Find where the given text appears and provide that cell's center as [X, Y] coordinate. 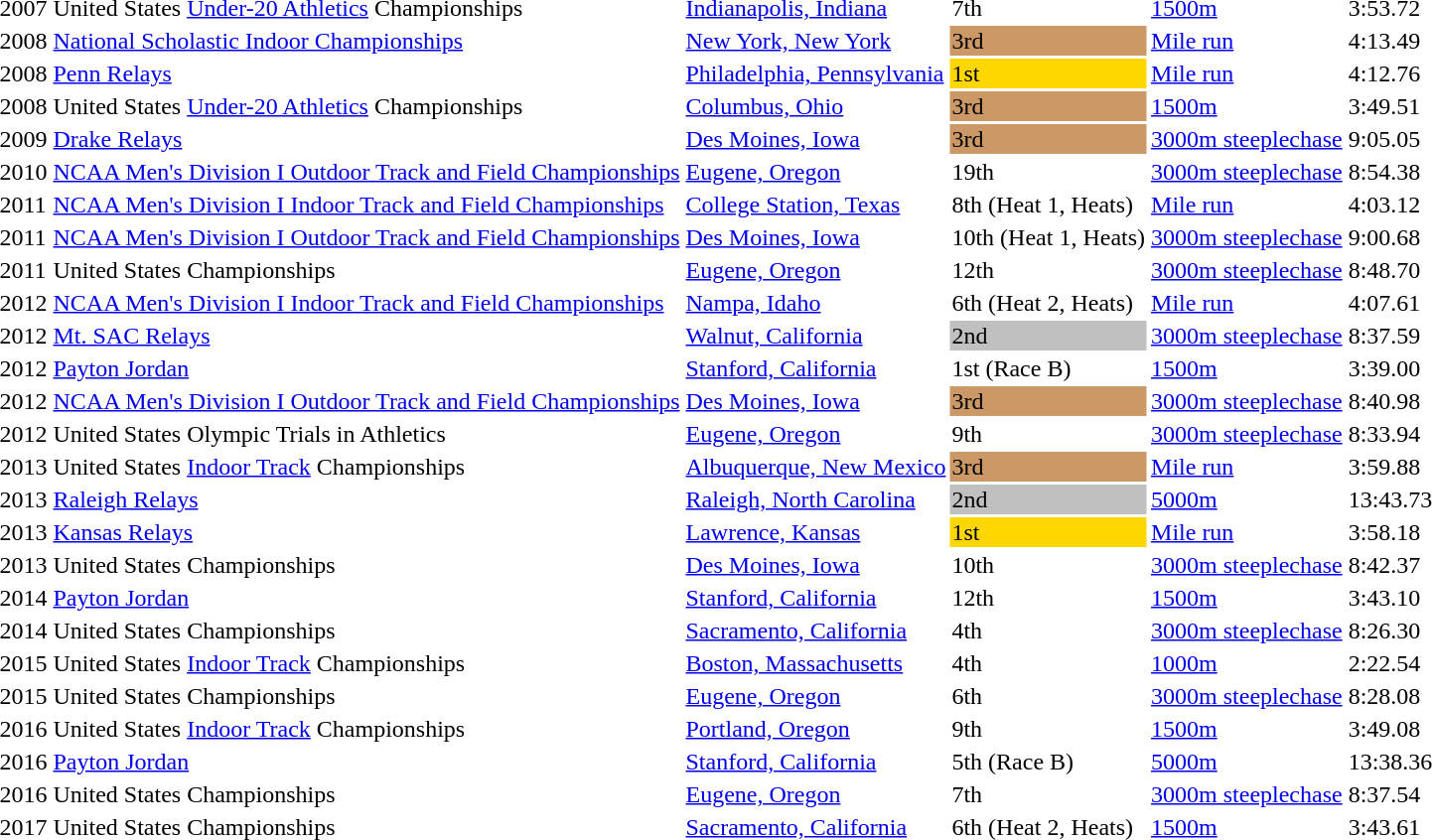
Nampa, Idaho [816, 303]
8th (Heat 1, Heats) [1049, 205]
6th (Heat 2, Heats) [1049, 303]
National Scholastic Indoor Championships [366, 41]
Lawrence, Kansas [816, 532]
Philadelphia, Pennsylvania [816, 73]
United States Under-20 Athletics Championships [366, 106]
10th [1049, 565]
Penn Relays [366, 73]
Walnut, California [816, 336]
Raleigh Relays [366, 499]
Drake Relays [366, 139]
Albuquerque, New Mexico [816, 467]
United States Olympic Trials in Athletics [366, 434]
Portland, Oregon [816, 729]
Kansas Relays [366, 532]
19th [1049, 172]
Mt. SAC Relays [366, 336]
6th [1049, 696]
New York, New York [816, 41]
7th [1049, 794]
Boston, Massachusetts [816, 663]
College Station, Texas [816, 205]
1000m [1247, 663]
Raleigh, North Carolina [816, 499]
10th (Heat 1, Heats) [1049, 237]
Sacramento, California [816, 630]
Columbus, Ohio [816, 106]
5th (Race B) [1049, 762]
1st (Race B) [1049, 368]
